Detect which cell encompasses the target text, then output its [X, Y] center coordinate. 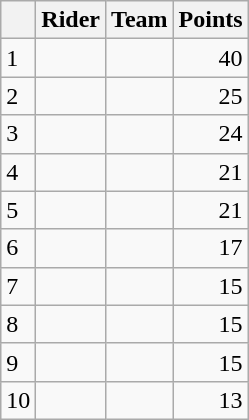
24 [210, 134]
1 [18, 58]
Points [210, 20]
25 [210, 96]
4 [18, 172]
7 [18, 286]
6 [18, 248]
9 [18, 362]
8 [18, 324]
10 [18, 400]
13 [210, 400]
17 [210, 248]
Rider [71, 20]
40 [210, 58]
5 [18, 210]
3 [18, 134]
2 [18, 96]
Team [140, 20]
